Return [X, Y] of the center of cell containing provided text 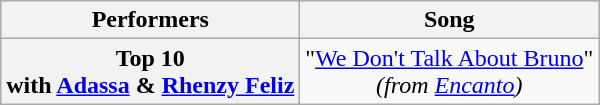
Song [450, 20]
Top 10with Adassa & Rhenzy Feliz [150, 72]
Performers [150, 20]
"We Don't Talk About Bruno"(from Encanto) [450, 72]
